Capture the cell that displays the provided text and extract its (X, Y) central coordinate. 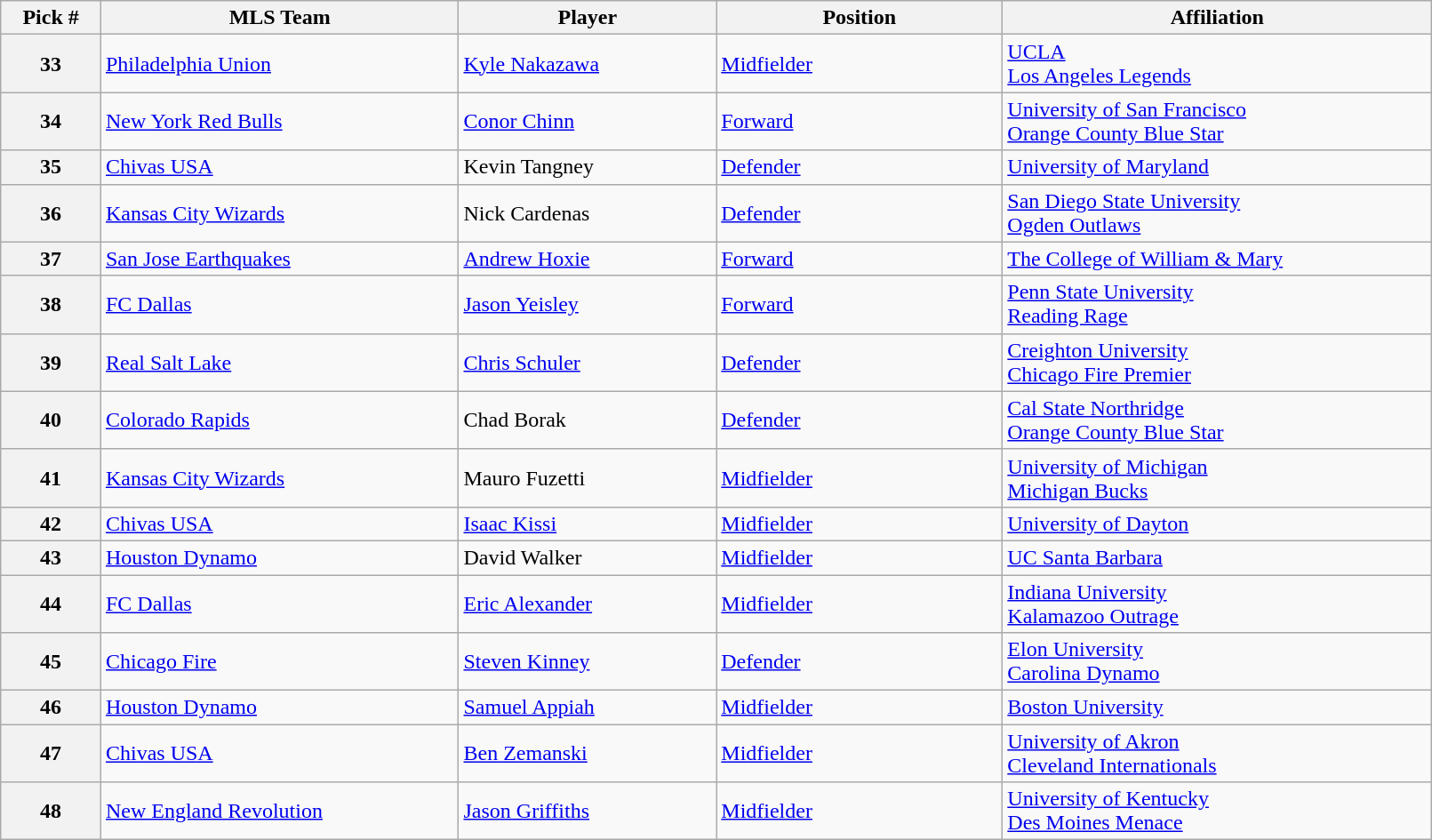
Isaac Kissi (588, 524)
Affiliation (1218, 18)
University of San FranciscoOrange County Blue Star (1218, 121)
Conor Chinn (588, 121)
Eric Alexander (588, 603)
Cal State NorthridgeOrange County Blue Star (1218, 420)
36 (52, 213)
Chris Schuler (588, 363)
University of MichiganMichigan Bucks (1218, 478)
33 (52, 64)
Elon UniversityCarolina Dynamo (1218, 661)
Pick # (52, 18)
39 (52, 363)
Chad Borak (588, 420)
48 (52, 811)
Real Salt Lake (279, 363)
MLS Team (279, 18)
Philadelphia Union (279, 64)
35 (52, 167)
Creighton UniversityChicago Fire Premier (1218, 363)
42 (52, 524)
San Diego State UniversityOgden Outlaws (1218, 213)
Mauro Fuzetti (588, 478)
Kevin Tangney (588, 167)
38 (52, 304)
The College of William & Mary (1218, 259)
University of AkronCleveland Internationals (1218, 754)
David Walker (588, 557)
34 (52, 121)
UC Santa Barbara (1218, 557)
37 (52, 259)
San Jose Earthquakes (279, 259)
Boston University (1218, 708)
Jason Griffiths (588, 811)
UCLALos Angeles Legends (1218, 64)
University of Maryland (1218, 167)
44 (52, 603)
Kyle Nakazawa (588, 64)
New England Revolution (279, 811)
43 (52, 557)
Andrew Hoxie (588, 259)
47 (52, 754)
46 (52, 708)
Ben Zemanski (588, 754)
Samuel Appiah (588, 708)
Jason Yeisley (588, 304)
Penn State UniversityReading Rage (1218, 304)
Player (588, 18)
Indiana UniversityKalamazoo Outrage (1218, 603)
Position (860, 18)
40 (52, 420)
Colorado Rapids (279, 420)
University of Dayton (1218, 524)
Steven Kinney (588, 661)
45 (52, 661)
New York Red Bulls (279, 121)
41 (52, 478)
Chicago Fire (279, 661)
University of KentuckyDes Moines Menace (1218, 811)
Nick Cardenas (588, 213)
